Identify which cell holds the provided text, then report its [X, Y] central coordinate. 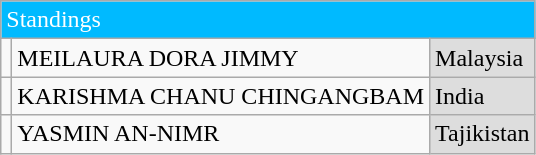
India [482, 96]
Standings [268, 20]
MEILAURA DORA JIMMY [221, 58]
Tajikistan [482, 134]
YASMIN AN-NIMR [221, 134]
KARISHMA CHANU CHINGANGBAM [221, 96]
Malaysia [482, 58]
